Search for the cell housing the specified text and yield its [x, y] center coordinate. 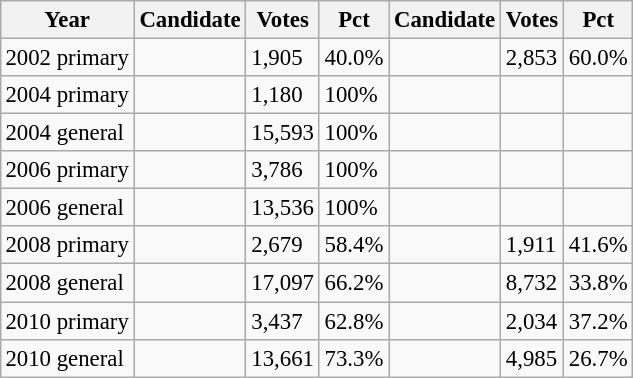
2008 general [67, 283]
2,853 [532, 57]
3,786 [282, 170]
26.7% [598, 358]
1,905 [282, 57]
2010 general [67, 358]
2002 primary [67, 57]
2006 general [67, 208]
1,911 [532, 245]
8,732 [532, 283]
66.2% [354, 283]
13,536 [282, 208]
13,661 [282, 358]
73.3% [354, 358]
15,593 [282, 133]
2008 primary [67, 245]
2004 general [67, 133]
4,985 [532, 358]
33.8% [598, 283]
3,437 [282, 321]
17,097 [282, 283]
40.0% [354, 57]
37.2% [598, 321]
Year [67, 20]
60.0% [598, 57]
2004 primary [67, 95]
2010 primary [67, 321]
2006 primary [67, 170]
41.6% [598, 245]
1,180 [282, 95]
2,034 [532, 321]
58.4% [354, 245]
62.8% [354, 321]
2,679 [282, 245]
